Detect which cell encompasses the target text, then output its [X, Y] center coordinate. 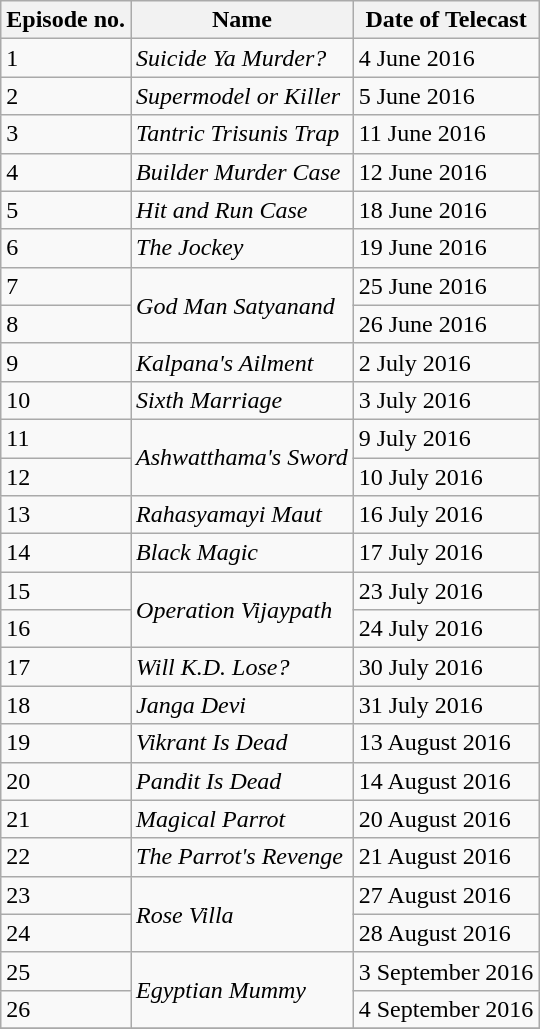
12 June 2016 [446, 172]
14 August 2016 [446, 781]
6 [66, 248]
The Parrot's Revenge [242, 857]
9 [66, 362]
20 [66, 781]
Date of Telecast [446, 20]
24 [66, 933]
Black Magic [242, 553]
12 [66, 477]
13 [66, 515]
23 July 2016 [446, 591]
17 July 2016 [446, 553]
9 July 2016 [446, 438]
Suicide Ya Murder? [242, 58]
Vikrant Is Dead [242, 743]
30 July 2016 [446, 667]
Kalpana's Ailment [242, 362]
Operation Vijaypath [242, 610]
21 August 2016 [446, 857]
13 August 2016 [446, 743]
Egyptian Mummy [242, 990]
3 September 2016 [446, 971]
2 [66, 96]
4 [66, 172]
25 June 2016 [446, 286]
3 [66, 134]
10 [66, 400]
18 [66, 705]
The Jockey [242, 248]
19 June 2016 [446, 248]
10 July 2016 [446, 477]
Episode no. [66, 20]
2 July 2016 [446, 362]
8 [66, 324]
5 [66, 210]
16 [66, 629]
Rose Villa [242, 914]
31 July 2016 [446, 705]
Will K.D. Lose? [242, 667]
28 August 2016 [446, 933]
27 August 2016 [446, 895]
26 June 2016 [446, 324]
26 [66, 1009]
Hit and Run Case [242, 210]
22 [66, 857]
3 July 2016 [446, 400]
7 [66, 286]
Magical Parrot [242, 819]
Builder Murder Case [242, 172]
Name [242, 20]
4 June 2016 [446, 58]
23 [66, 895]
17 [66, 667]
18 June 2016 [446, 210]
5 June 2016 [446, 96]
4 September 2016 [446, 1009]
Sixth Marriage [242, 400]
11 June 2016 [446, 134]
11 [66, 438]
15 [66, 591]
Janga Devi [242, 705]
Pandit Is Dead [242, 781]
25 [66, 971]
20 August 2016 [446, 819]
24 July 2016 [446, 629]
Ashwatthama's Sword [242, 457]
God Man Satyanand [242, 305]
19 [66, 743]
14 [66, 553]
Rahasyamayi Maut [242, 515]
21 [66, 819]
Supermodel or Killer [242, 96]
16 July 2016 [446, 515]
1 [66, 58]
Tantric Trisunis Trap [242, 134]
